Pinpoint the cell where the given text exists, returning its (x, y) midpoint coordinate. 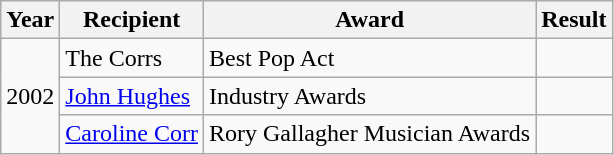
Caroline Corr (132, 134)
Rory Gallagher Musician Awards (370, 134)
Year (30, 20)
Result (574, 20)
Recipient (132, 20)
The Corrs (132, 58)
Industry Awards (370, 96)
Best Pop Act (370, 58)
John Hughes (132, 96)
Award (370, 20)
2002 (30, 96)
